Output the [X, Y] coordinate of the center of the cell containing the given text.  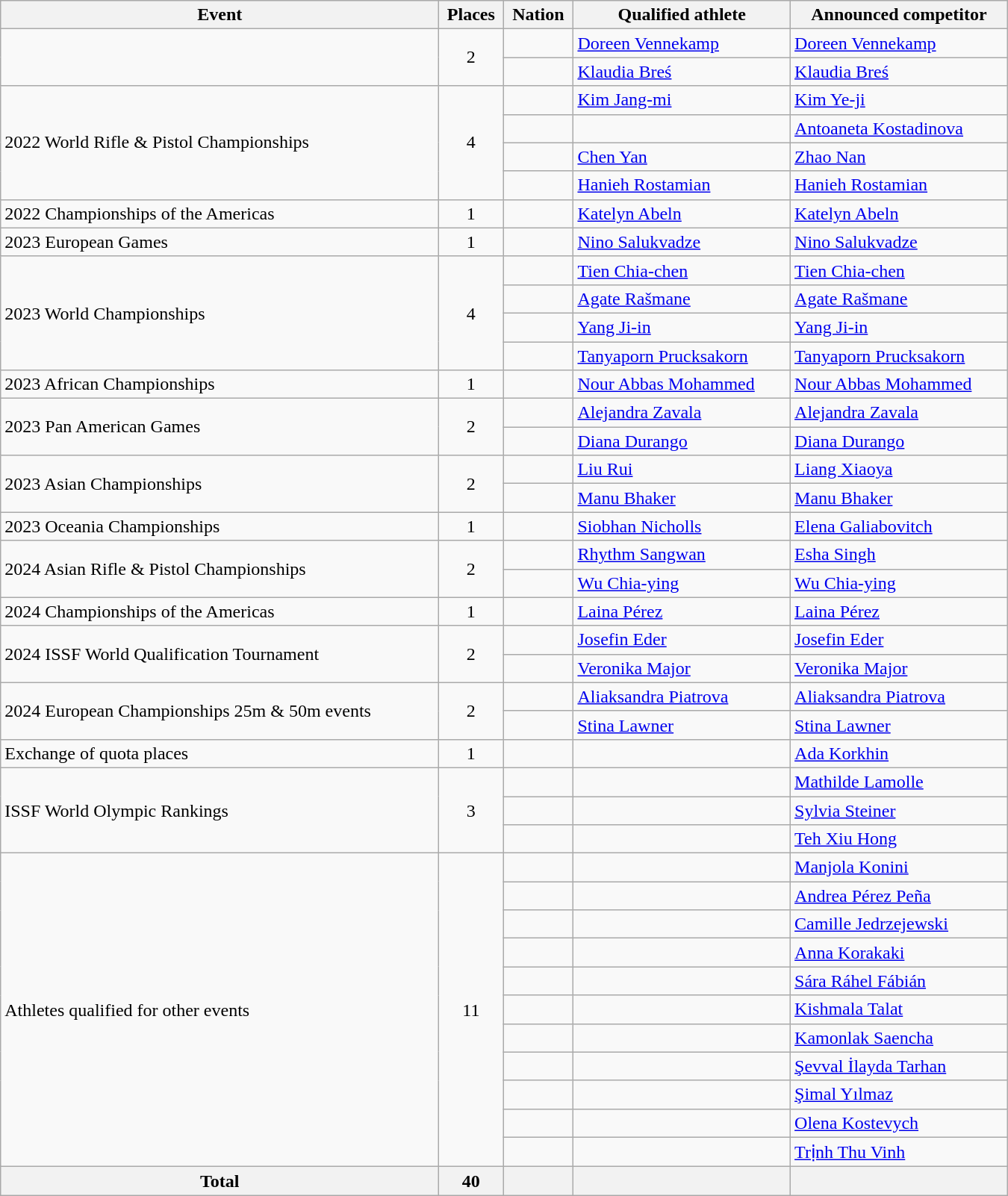
Event [220, 15]
Kamonlak Saencha [899, 1038]
Manjola Konini [899, 868]
Anna Korakaki [899, 953]
Chen Yan [682, 157]
Places [471, 15]
Liu Rui [682, 470]
40 [471, 1181]
2023 Oceania Championships [220, 526]
Zhao Nan [899, 157]
Siobhan Nicholls [682, 526]
Şimal Yılmaz [899, 1094]
Olena Kostevych [899, 1123]
2023 Pan American Games [220, 427]
Qualified athlete [682, 15]
Kishmala Talat [899, 1009]
3 [471, 810]
Esha Singh [899, 555]
Athletes qualified for other events [220, 1010]
2023 European Games [220, 242]
Sára Ráhel Fábián [899, 981]
Camille Jedrzejewski [899, 924]
2023 African Championships [220, 384]
Liang Xiaoya [899, 470]
Rhythm Sangwan [682, 555]
Kim Jang-mi [682, 100]
2022 Championships of the Americas [220, 214]
Mathilde Lamolle [899, 782]
Trịnh Thu Vinh [899, 1152]
Nation [538, 15]
2024 Championships of the Americas [220, 611]
Andrea Pérez Peña [899, 896]
Şevval İlayda Tarhan [899, 1066]
ISSF World Olympic Rankings [220, 810]
Ada Korkhin [899, 753]
2023 Asian Championships [220, 484]
Total [220, 1181]
2024 European Championships 25m & 50m events [220, 711]
Announced competitor [899, 15]
2022 World Rifle & Pistol Championships [220, 143]
2024 ISSF World Qualification Tournament [220, 654]
Teh Xiu Hong [899, 839]
Sylvia Steiner [899, 810]
Elena Galiabovitch [899, 526]
2024 Asian Rifle & Pistol Championships [220, 569]
Exchange of quota places [220, 753]
Antoaneta Kostadinova [899, 128]
11 [471, 1010]
2023 World Championships [220, 313]
Kim Ye-ji [899, 100]
